Detect which cell encompasses the target text, then output its [x, y] center coordinate. 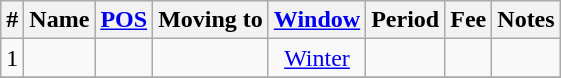
POS [124, 20]
# [12, 20]
Moving to [211, 20]
Notes [526, 20]
Name [60, 20]
1 [12, 58]
Window [316, 20]
Period [406, 20]
Winter [316, 58]
Fee [468, 20]
